Pinpoint the cell where the given text exists, returning its [x, y] midpoint coordinate. 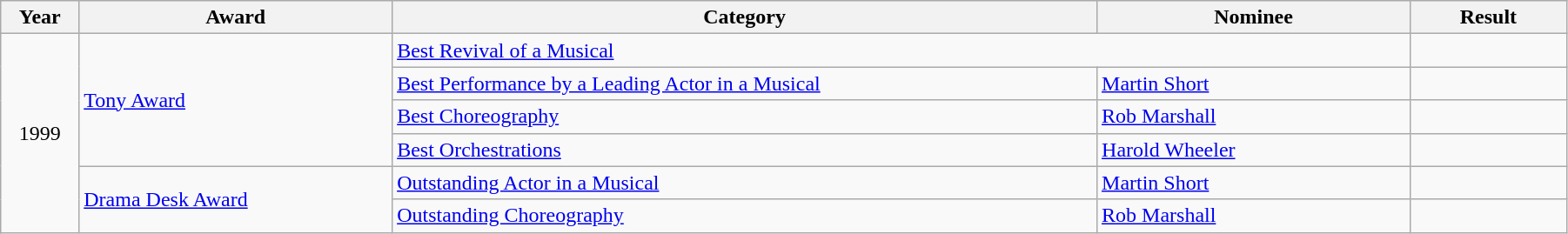
Tony Award [236, 100]
Outstanding Actor in a Musical [745, 183]
Harold Wheeler [1254, 150]
Nominee [1254, 17]
Award [236, 17]
Outstanding Choreography [745, 216]
Best Choreography [745, 117]
Drama Desk Award [236, 199]
Best Orchestrations [745, 150]
Result [1488, 17]
Year [40, 17]
1999 [40, 133]
Best Performance by a Leading Actor in a Musical [745, 84]
Category [745, 17]
Best Revival of a Musical [901, 50]
